Provide the [x, y] coordinate of the cell's center where the given text is located.  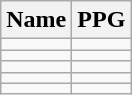
Name [36, 20]
PPG [102, 20]
